Detect which cell encompasses the target text, then output its (x, y) center coordinate. 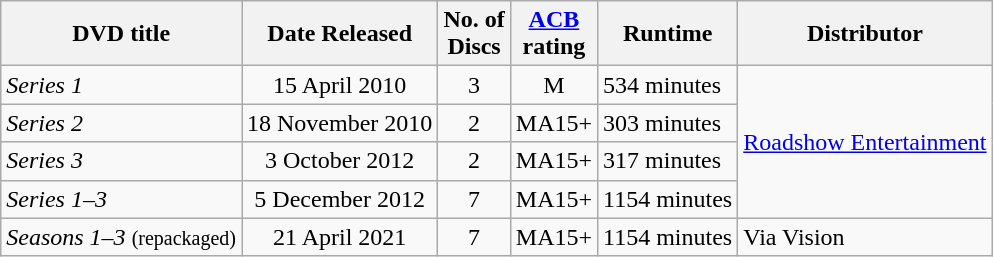
M (554, 85)
DVD title (122, 34)
Series 1 (122, 85)
3 October 2012 (340, 161)
15 April 2010 (340, 85)
534 minutes (668, 85)
ACBrating (554, 34)
Via Vision (865, 237)
Date Released (340, 34)
Runtime (668, 34)
18 November 2010 (340, 123)
No. ofDiscs (474, 34)
21 April 2021 (340, 237)
Series 2 (122, 123)
Series 3 (122, 161)
Distributor (865, 34)
303 minutes (668, 123)
Seasons 1–3 (repackaged) (122, 237)
317 minutes (668, 161)
Series 1–3 (122, 199)
3 (474, 85)
Roadshow Entertainment (865, 142)
5 December 2012 (340, 199)
